Find where the given text appears and provide that cell's center as [x, y] coordinate. 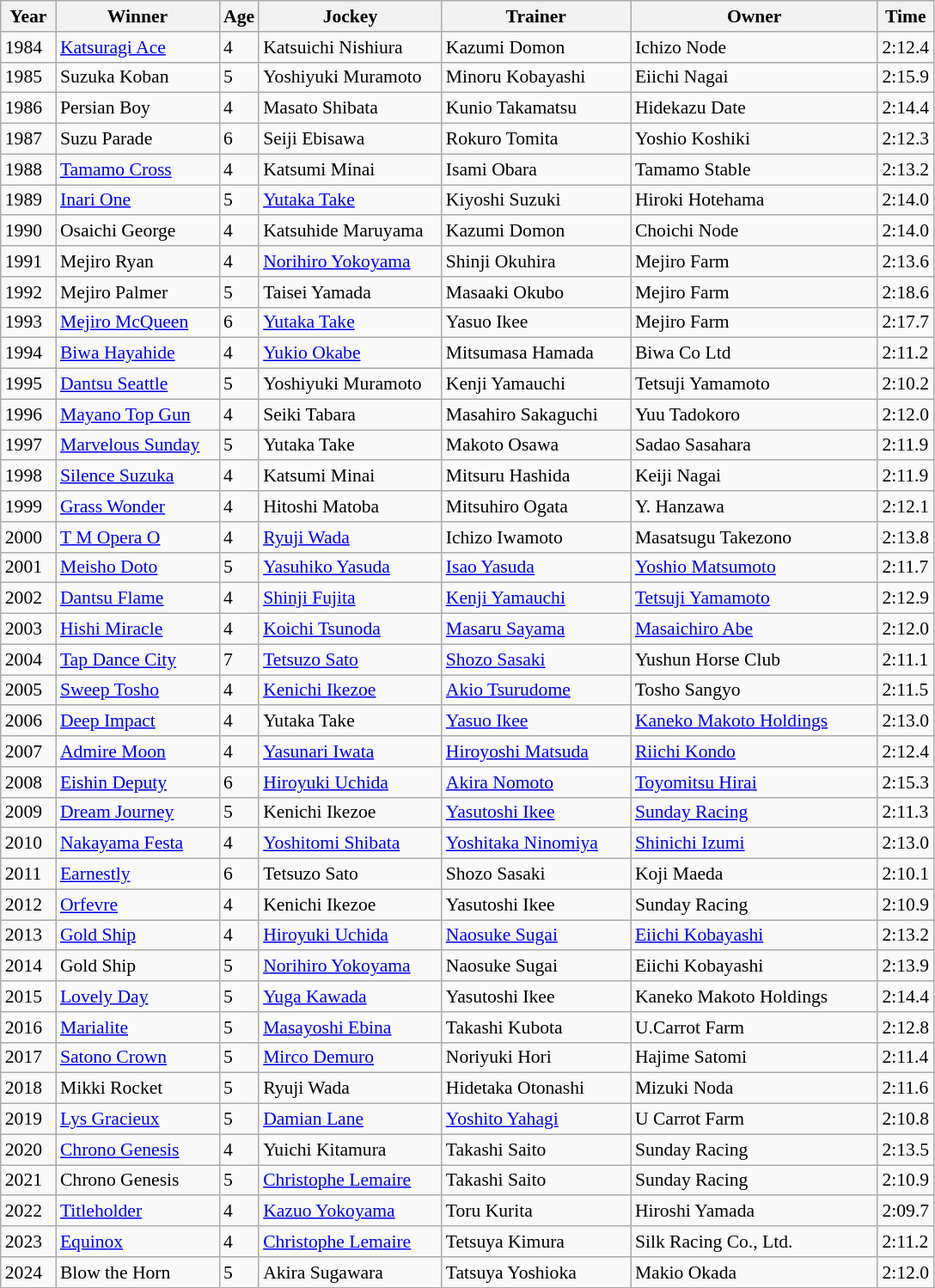
2017 [28, 1058]
Hidekazu Date [755, 108]
2007 [28, 751]
Kiyoshi Suzuki [536, 200]
Mikki Rocket [137, 1089]
7 [239, 659]
Mirco Demuro [351, 1058]
Silk Racing Co., Ltd. [755, 1242]
1988 [28, 169]
Hiroyoshi Matsuda [536, 751]
Inari One [137, 200]
2:11.5 [906, 690]
Yukio Okabe [351, 353]
2:11.1 [906, 659]
2015 [28, 997]
Masayoshi Ebina [351, 1027]
Taisei Yamada [351, 292]
Isao Yasuda [536, 567]
Yoshitaka Ninomiya [536, 843]
Toru Kurita [536, 1211]
Meisho Doto [137, 567]
2:15.3 [906, 782]
1995 [28, 384]
Marialite [137, 1027]
2013 [28, 935]
Mitsuhiro Ogata [536, 506]
Masahiro Sakaguchi [536, 414]
1992 [28, 292]
2:11.3 [906, 813]
Satono Crown [137, 1058]
Mejiro Ryan [137, 261]
Hajime Satomi [755, 1058]
2018 [28, 1089]
Tatsuya Yoshioka [536, 1273]
Mayano Top Gun [137, 414]
Sweep Tosho [137, 690]
Marvelous Sunday [137, 445]
Koji Maeda [755, 874]
Yuu Tadokoro [755, 414]
Lys Gracieux [137, 1119]
Minoru Kobayashi [536, 77]
Eiichi Nagai [755, 77]
Rokuro Tomita [536, 139]
Riichi Kondo [755, 751]
Yoshio Matsumoto [755, 567]
Biwa Co Ltd [755, 353]
1997 [28, 445]
1994 [28, 353]
2:11.4 [906, 1058]
Suzu Parade [137, 139]
Damian Lane [351, 1119]
Mizuki Noda [755, 1089]
Titleholder [137, 1211]
Takashi Kubota [536, 1027]
2:18.6 [906, 292]
2003 [28, 629]
2016 [28, 1027]
Hiroki Hotehama [755, 200]
2:10.1 [906, 874]
Tamamo Cross [137, 169]
Masato Shibata [351, 108]
Makio Okada [755, 1273]
Tosho Sangyo [755, 690]
1998 [28, 476]
1996 [28, 414]
Jockey [351, 16]
2011 [28, 874]
Toyomitsu Hirai [755, 782]
Makoto Osawa [536, 445]
Deep Impact [137, 721]
Biwa Hayahide [137, 353]
Kazuo Yokoyama [351, 1211]
Kunio Takamatsu [536, 108]
2:11.6 [906, 1089]
2:11.7 [906, 567]
2019 [28, 1119]
2:13.6 [906, 261]
2004 [28, 659]
2:13.8 [906, 537]
1999 [28, 506]
Isami Obara [536, 169]
T M Opera O [137, 537]
Choichi Node [755, 231]
Noriyuki Hori [536, 1058]
Shinji Okuhira [536, 261]
Tap Dance City [137, 659]
Akira Sugawara [351, 1273]
2021 [28, 1181]
Hishi Miracle [137, 629]
Osaichi George [137, 231]
Winner [137, 16]
Masaaki Okubo [536, 292]
U Carrot Farm [755, 1119]
2010 [28, 843]
Time [906, 16]
Blow the Horn [137, 1273]
Mejiro McQueen [137, 322]
Hiroshi Yamada [755, 1211]
2024 [28, 1273]
Y. Hanzawa [755, 506]
2008 [28, 782]
Seiji Ebisawa [351, 139]
Masaru Sayama [536, 629]
Year [28, 16]
Ichizo Node [755, 47]
Owner [755, 16]
Akio Tsurudome [536, 690]
Sadao Sasahara [755, 445]
Katsuhide Maruyama [351, 231]
Yasunari Iwata [351, 751]
Dantsu Flame [137, 598]
Yasuhiko Yasuda [351, 567]
Tetsuya Kimura [536, 1242]
Seiki Tabara [351, 414]
2:12.8 [906, 1027]
2:09.7 [906, 1211]
Grass Wonder [137, 506]
2012 [28, 905]
Katsuichi Nishiura [351, 47]
2:10.8 [906, 1119]
Koichi Tsunoda [351, 629]
1989 [28, 200]
Age [239, 16]
Mejiro Palmer [137, 292]
1991 [28, 261]
1984 [28, 47]
2005 [28, 690]
Katsuragi Ace [137, 47]
Persian Boy [137, 108]
Keiji Nagai [755, 476]
2:13.9 [906, 966]
2:15.9 [906, 77]
Silence Suzuka [137, 476]
2001 [28, 567]
2:10.2 [906, 384]
U.Carrot Farm [755, 1027]
Mitsuru Hashida [536, 476]
Yoshitomi Shibata [351, 843]
2022 [28, 1211]
1990 [28, 231]
Tamamo Stable [755, 169]
2:12.1 [906, 506]
Suzuka Koban [137, 77]
Admire Moon [137, 751]
2023 [28, 1242]
2002 [28, 598]
Yushun Horse Club [755, 659]
Earnestly [137, 874]
Yoshito Yahagi [536, 1119]
Yuichi Kitamura [351, 1150]
2014 [28, 966]
Shinichi Izumi [755, 843]
2020 [28, 1150]
Eishin Deputy [137, 782]
1987 [28, 139]
Hidetaka Otonashi [536, 1089]
Yuga Kawada [351, 997]
2:17.7 [906, 322]
Nakayama Festa [137, 843]
1986 [28, 108]
2000 [28, 537]
Hitoshi Matoba [351, 506]
Trainer [536, 16]
Lovely Day [137, 997]
2:12.9 [906, 598]
2009 [28, 813]
2006 [28, 721]
Mitsumasa Hamada [536, 353]
Ichizo Iwamoto [536, 537]
1985 [28, 77]
Dantsu Seattle [137, 384]
1993 [28, 322]
Dream Journey [137, 813]
Akira Nomoto [536, 782]
Yoshio Koshiki [755, 139]
2:13.5 [906, 1150]
Equinox [137, 1242]
Shinji Fujita [351, 598]
2:12.3 [906, 139]
Masaichiro Abe [755, 629]
Orfevre [137, 905]
Masatsugu Takezono [755, 537]
